Provide the [x, y] coordinate of the cell's center where the given text is located.  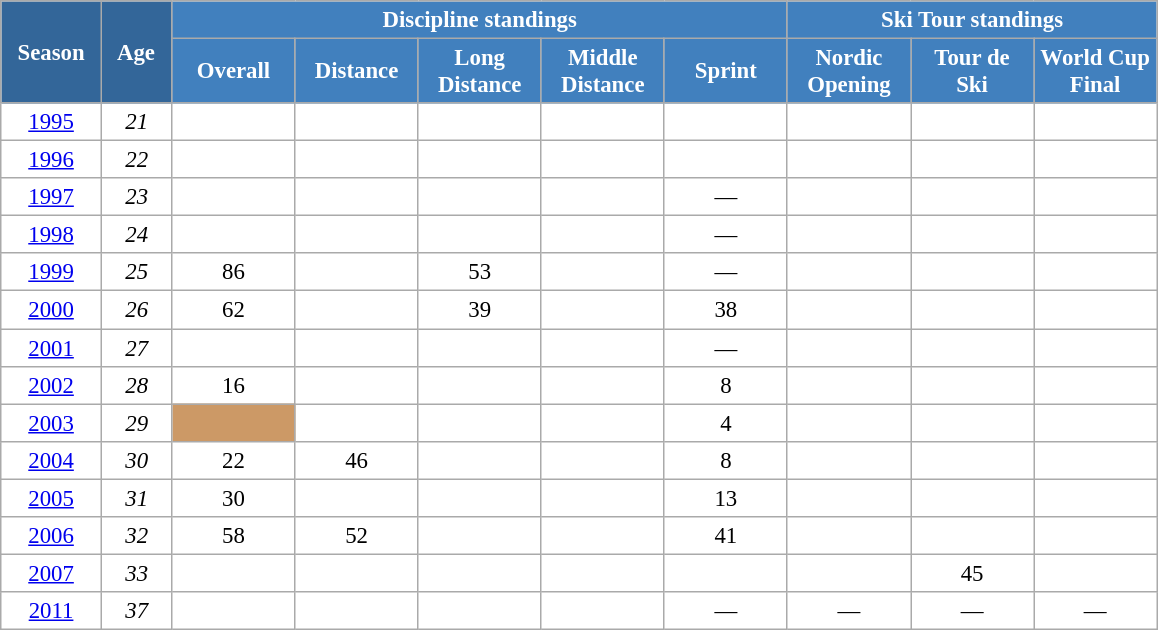
31 [136, 498]
Ski Tour standings [972, 20]
16 [234, 385]
Distance [356, 72]
29 [136, 423]
Age [136, 52]
25 [136, 273]
2000 [52, 310]
23 [136, 197]
39 [480, 310]
24 [136, 235]
NordicOpening [848, 72]
1995 [52, 122]
Tour deSki [972, 72]
2006 [52, 536]
2005 [52, 498]
46 [356, 460]
53 [480, 273]
52 [356, 536]
Sprint [726, 72]
Discipline standings [480, 20]
58 [234, 536]
2001 [52, 348]
13 [726, 498]
1999 [52, 273]
62 [234, 310]
21 [136, 122]
2004 [52, 460]
27 [136, 348]
World CupFinal [1096, 72]
Middle Distance [602, 72]
38 [726, 310]
32 [136, 536]
37 [136, 611]
Season [52, 52]
33 [136, 573]
26 [136, 310]
Long Distance [480, 72]
28 [136, 385]
86 [234, 273]
2007 [52, 573]
2002 [52, 385]
4 [726, 423]
Overall [234, 72]
45 [972, 573]
2003 [52, 423]
1998 [52, 235]
1996 [52, 160]
41 [726, 536]
1997 [52, 197]
2011 [52, 611]
